Provide the [x, y] coordinate of the cell's center where the given text is located.  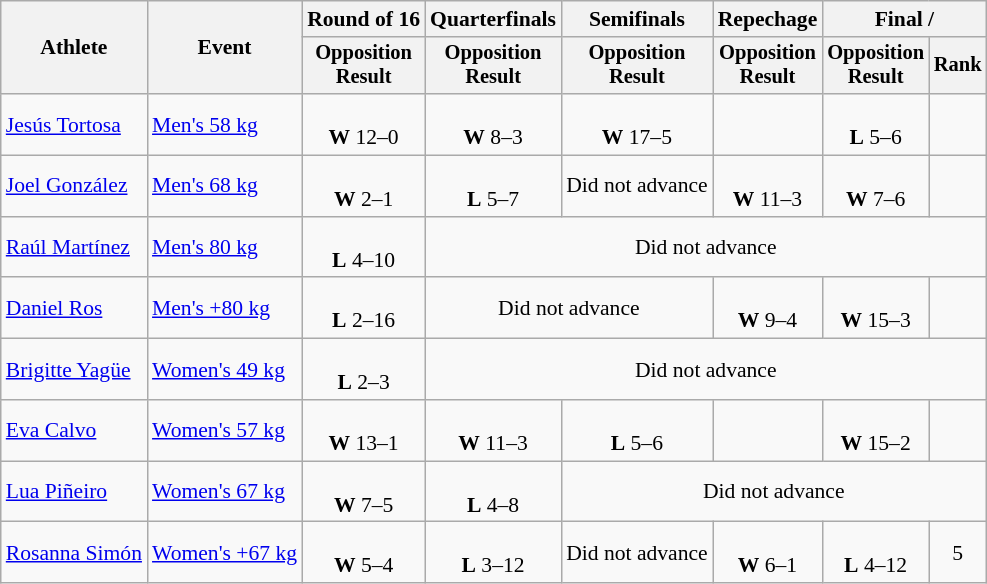
W 13–1 [364, 430]
Joel González [74, 186]
Men's 80 kg [224, 248]
Round of 16 [364, 19]
Women's 49 kg [224, 370]
Women's 67 kg [224, 492]
W 7–5 [364, 492]
W 17–5 [637, 124]
L 2–16 [364, 308]
Quarterfinals [493, 19]
W 8–3 [493, 124]
Men's +80 kg [224, 308]
Jesús Tortosa [74, 124]
Men's 68 kg [224, 186]
W 15–2 [876, 430]
W 5–4 [364, 552]
Women's 57 kg [224, 430]
Semifinals [637, 19]
L 4–10 [364, 248]
W 9–4 [768, 308]
Brigitte Yagüe [74, 370]
Women's +67 kg [224, 552]
Lua Piñeiro [74, 492]
W 7–6 [876, 186]
L 2–3 [364, 370]
W 2–1 [364, 186]
L 3–12 [493, 552]
Athlete [74, 48]
Rosanna Simón [74, 552]
W 12–0 [364, 124]
Men's 58 kg [224, 124]
L 4–8 [493, 492]
5 [958, 552]
W 15–3 [876, 308]
L 4–12 [876, 552]
Eva Calvo [74, 430]
Event [224, 48]
Repechage [768, 19]
L 5–7 [493, 186]
Final / [904, 19]
W 6–1 [768, 552]
Raúl Martínez [74, 248]
Daniel Ros [74, 308]
Rank [958, 66]
